Return (X, Y) of the center of cell containing provided text 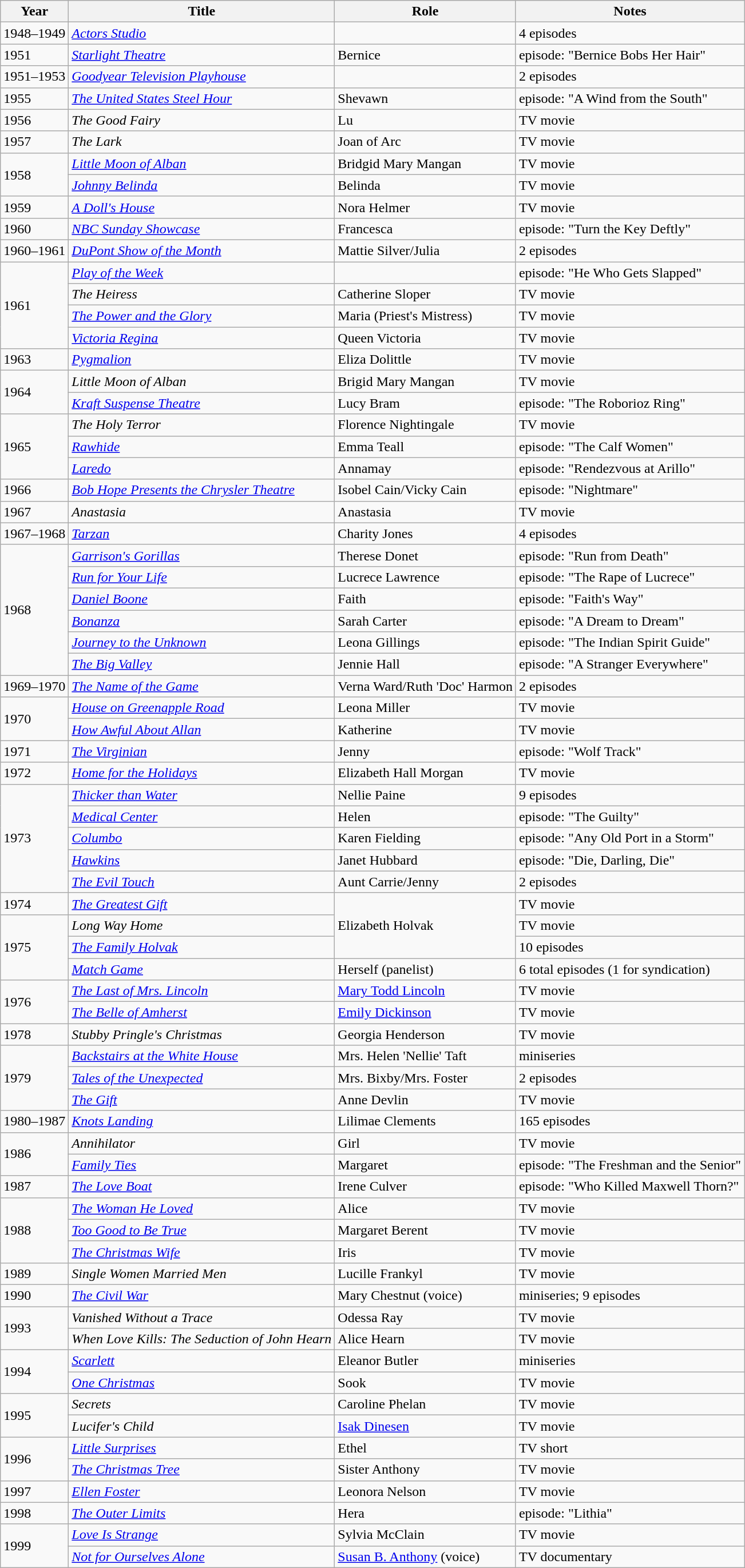
Vanished Without a Trace (201, 1317)
1959 (34, 207)
1958 (34, 174)
Margaret Berent (426, 1230)
Leona Miller (426, 708)
Shevawn (426, 98)
Elizabeth Hall Morgan (426, 773)
1986 (34, 1154)
1974 (34, 904)
Not for Ourselves Alone (201, 1557)
Florence Nightingale (426, 425)
Garrison's Gorillas (201, 555)
DuPont Show of the Month (201, 250)
When Love Kills: The Seduction of John Hearn (201, 1339)
Home for the Holidays (201, 773)
episode: "Rendezvous at Arillo" (629, 468)
episode: "The Calf Women" (629, 447)
Columbo (201, 838)
Janet Hubbard (426, 860)
Laredo (201, 468)
Kraft Suspense Theatre (201, 403)
episode: "Run from Death" (629, 555)
The Outer Limits (201, 1513)
1987 (34, 1187)
Eleanor Butler (426, 1361)
Emma Teall (426, 447)
episode: "Nightmare" (629, 490)
NBC Sunday Showcase (201, 229)
Play of the Week (201, 273)
10 episodes (629, 947)
Bob Hope Presents the Chrysler Theatre (201, 490)
Margaret (426, 1165)
episode: "The Freshman and the Senior" (629, 1165)
Title (201, 11)
Rawhide (201, 447)
Tales of the Unexpected (201, 1078)
episode: "Who Killed Maxwell Thorn?" (629, 1187)
1989 (34, 1273)
Catherine Sloper (426, 295)
Elizabeth Holvak (426, 925)
Georgia Henderson (426, 1034)
Emily Dickinson (426, 1013)
episode: "Turn the Key Deftly" (629, 229)
Isobel Cain/Vicky Cain (426, 490)
1964 (34, 392)
episode: "Any Old Port in a Storm" (629, 838)
6 total episodes (1 for syndication) (629, 969)
The Christmas Tree (201, 1470)
1968 (34, 610)
Actors Studio (201, 33)
1969–1970 (34, 686)
The Virginian (201, 751)
Herself (panelist) (426, 969)
TV short (629, 1448)
episode: "Bernice Bobs Her Hair" (629, 55)
Lu (426, 120)
Hawkins (201, 860)
1955 (34, 98)
Lucrece Lawrence (426, 577)
1970 (34, 719)
Sylvia McClain (426, 1535)
Girl (426, 1143)
Lilimae Clements (426, 1121)
Jennie Hall (426, 664)
1972 (34, 773)
episode: "A Wind from the South" (629, 98)
Mary Todd Lincoln (426, 991)
1967 (34, 512)
1990 (34, 1295)
1956 (34, 120)
Mrs. Bixby/Mrs. Foster (426, 1078)
1980–1987 (34, 1121)
Nellie Paine (426, 795)
Brigid Mary Mangan (426, 381)
Single Women Married Men (201, 1273)
Annihilator (201, 1143)
1996 (34, 1459)
1966 (34, 490)
miniseries; 9 episodes (629, 1295)
Irene Culver (426, 1187)
How Awful About Allan (201, 730)
Joan of Arc (426, 142)
The Heiress (201, 295)
1967–1968 (34, 534)
Leona Gillings (426, 643)
Queen Victoria (426, 338)
One Christmas (201, 1383)
The Power and the Glory (201, 316)
1951 (34, 55)
1948–1949 (34, 33)
9 episodes (629, 795)
Goodyear Television Playhouse (201, 77)
Lucifer's Child (201, 1426)
The Woman He Loved (201, 1208)
Alice (426, 1208)
Bridgid Mary Mangan (426, 164)
1965 (34, 447)
episode: "Wolf Track" (629, 751)
1979 (34, 1078)
1976 (34, 1002)
Sister Anthony (426, 1470)
1951–1953 (34, 77)
Sarah Carter (426, 620)
The Evil Touch (201, 882)
Ellen Foster (201, 1491)
The Family Holvak (201, 947)
Role (426, 11)
Anne Devlin (426, 1100)
Katherine (426, 730)
Susan B. Anthony (voice) (426, 1557)
Isak Dinesen (426, 1426)
Verna Ward/Ruth 'Doc' Harmon (426, 686)
Pygmalion (201, 360)
Love Is Strange (201, 1535)
Therese Donet (426, 555)
1978 (34, 1034)
1971 (34, 751)
Aunt Carrie/Jenny (426, 882)
Backstairs at the White House (201, 1056)
1988 (34, 1230)
Maria (Priest's Mistress) (426, 316)
The Good Fairy (201, 120)
Nora Helmer (426, 207)
Jenny (426, 751)
The Lark (201, 142)
Charity Jones (426, 534)
165 episodes (629, 1121)
The United States Steel Hour (201, 98)
The Name of the Game (201, 686)
1997 (34, 1491)
Annamay (426, 468)
Knots Landing (201, 1121)
The Christmas Wife (201, 1252)
Too Good to Be True (201, 1230)
1975 (34, 947)
Scarlett (201, 1361)
Tarzan (201, 534)
The Greatest Gift (201, 904)
episode: "The Guilty" (629, 817)
Secrets (201, 1404)
Karen Fielding (426, 838)
Little Surprises (201, 1448)
Helen (426, 817)
1999 (34, 1546)
episode: "A Dream to Dream" (629, 620)
Faith (426, 599)
House on Greenapple Road (201, 708)
episode: "Faith's Way" (629, 599)
Lucy Bram (426, 403)
Mattie Silver/Julia (426, 250)
episode: "Die, Darling, Die" (629, 860)
TV documentary (629, 1557)
Leonora Nelson (426, 1491)
Stubby Pringle's Christmas (201, 1034)
episode: "The Indian Spirit Guide" (629, 643)
1998 (34, 1513)
Year (34, 11)
Lucille Frankyl (426, 1273)
episode: "The Roborioz Ring" (629, 403)
Johnny Belinda (201, 185)
A Doll's House (201, 207)
Francesca (426, 229)
Caroline Phelan (426, 1404)
Odessa Ray (426, 1317)
Hera (426, 1513)
Mrs. Helen 'Nellie' Taft (426, 1056)
1960 (34, 229)
episode: "A Stranger Everywhere" (629, 664)
Journey to the Unknown (201, 643)
The Last of Mrs. Lincoln (201, 991)
Notes (629, 11)
1963 (34, 360)
episode: "The Rape of Lucrece" (629, 577)
Victoria Regina (201, 338)
Bernice (426, 55)
Sook (426, 1383)
Iris (426, 1252)
Match Game (201, 969)
Ethel (426, 1448)
The Holy Terror (201, 425)
The Belle of Amherst (201, 1013)
episode: "He Who Gets Slapped" (629, 273)
Thicker than Water (201, 795)
Eliza Dolittle (426, 360)
1993 (34, 1328)
The Love Boat (201, 1187)
Belinda (426, 185)
1995 (34, 1415)
1961 (34, 305)
Starlight Theatre (201, 55)
Alice Hearn (426, 1339)
Run for Your Life (201, 577)
Medical Center (201, 817)
Bonanza (201, 620)
1973 (34, 838)
Daniel Boone (201, 599)
The Big Valley (201, 664)
1957 (34, 142)
The Gift (201, 1100)
Family Ties (201, 1165)
Mary Chestnut (voice) (426, 1295)
1994 (34, 1372)
Long Way Home (201, 925)
episode: "Lithia" (629, 1513)
1960–1961 (34, 250)
The Civil War (201, 1295)
